Return (X, Y) of the center of cell containing provided text 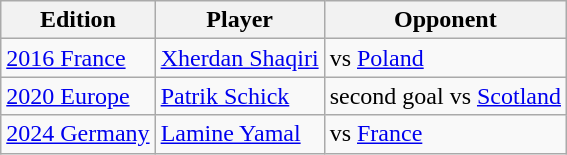
2016 France (78, 58)
Patrik Schick (240, 96)
Player (240, 20)
Opponent (445, 20)
Edition (78, 20)
2020 Europe (78, 96)
Lamine Yamal (240, 134)
2024 Germany (78, 134)
vs France (445, 134)
Xherdan Shaqiri (240, 58)
vs Poland (445, 58)
second goal vs Scotland (445, 96)
